Pinpoint the cell where the given text exists, returning its [X, Y] midpoint coordinate. 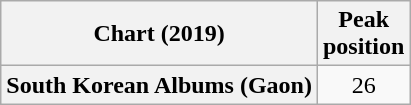
Peakposition [363, 34]
South Korean Albums (Gaon) [160, 85]
Chart (2019) [160, 34]
26 [363, 85]
